Output the (x, y) coordinate of the center of the cell containing the given text.  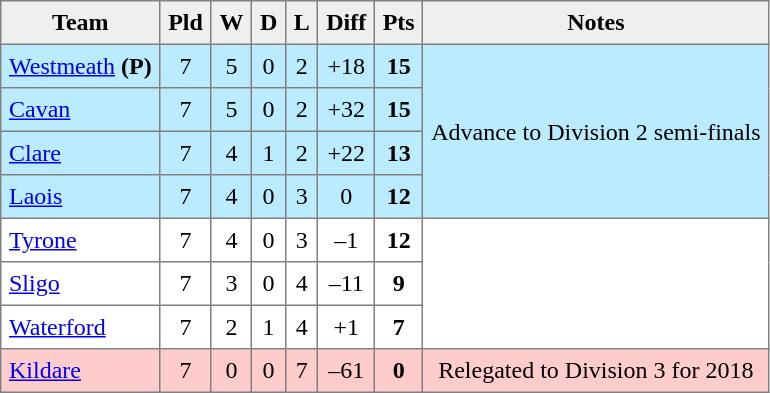
–11 (346, 284)
Diff (346, 23)
Clare (80, 153)
W (231, 23)
Pld (186, 23)
Laois (80, 197)
Westmeath (P) (80, 66)
+18 (346, 66)
9 (398, 284)
+22 (346, 153)
13 (398, 153)
Team (80, 23)
Tyrone (80, 240)
Kildare (80, 371)
Notes (596, 23)
Sligo (80, 284)
Advance to Division 2 semi-finals (596, 131)
Pts (398, 23)
Cavan (80, 110)
D (269, 23)
+32 (346, 110)
L (302, 23)
+1 (346, 327)
Waterford (80, 327)
Relegated to Division 3 for 2018 (596, 371)
–1 (346, 240)
–61 (346, 371)
